Search for the cell housing the specified text and yield its [X, Y] center coordinate. 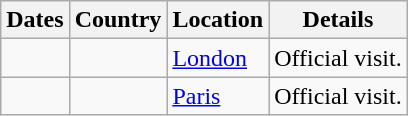
Paris [218, 96]
London [218, 58]
Country [118, 20]
Details [338, 20]
Dates [35, 20]
Location [218, 20]
